Detect which cell encompasses the target text, then output its [x, y] center coordinate. 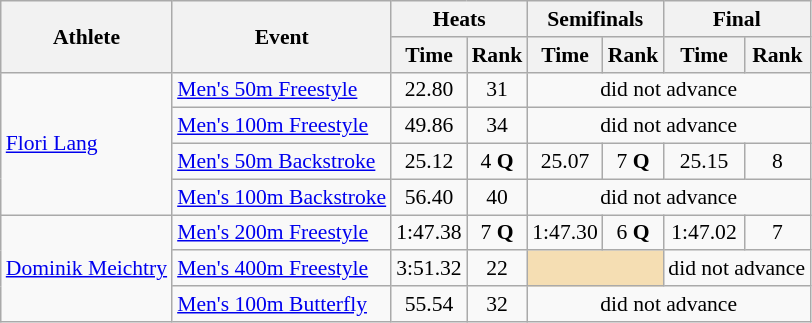
Event [282, 36]
6 Q [634, 233]
1:47.02 [704, 233]
1:47.38 [428, 233]
32 [498, 304]
Dominik Meichtry [86, 268]
25.07 [564, 162]
Men's 100m Backstroke [282, 197]
Men's 400m Freestyle [282, 269]
25.15 [704, 162]
49.86 [428, 126]
8 [778, 162]
56.40 [428, 197]
Final [736, 19]
4 Q [498, 162]
Athlete [86, 36]
55.54 [428, 304]
40 [498, 197]
31 [498, 90]
3:51.32 [428, 269]
Men's 50m Freestyle [282, 90]
Heats [459, 19]
34 [498, 126]
7 [778, 233]
Men's 50m Backstroke [282, 162]
Men's 100m Butterfly [282, 304]
Men's 200m Freestyle [282, 233]
25.12 [428, 162]
Flori Lang [86, 143]
Men's 100m Freestyle [282, 126]
22.80 [428, 90]
1:47.30 [564, 233]
22 [498, 269]
Semifinals [595, 19]
